Capture the cell that displays the provided text and extract its [X, Y] central coordinate. 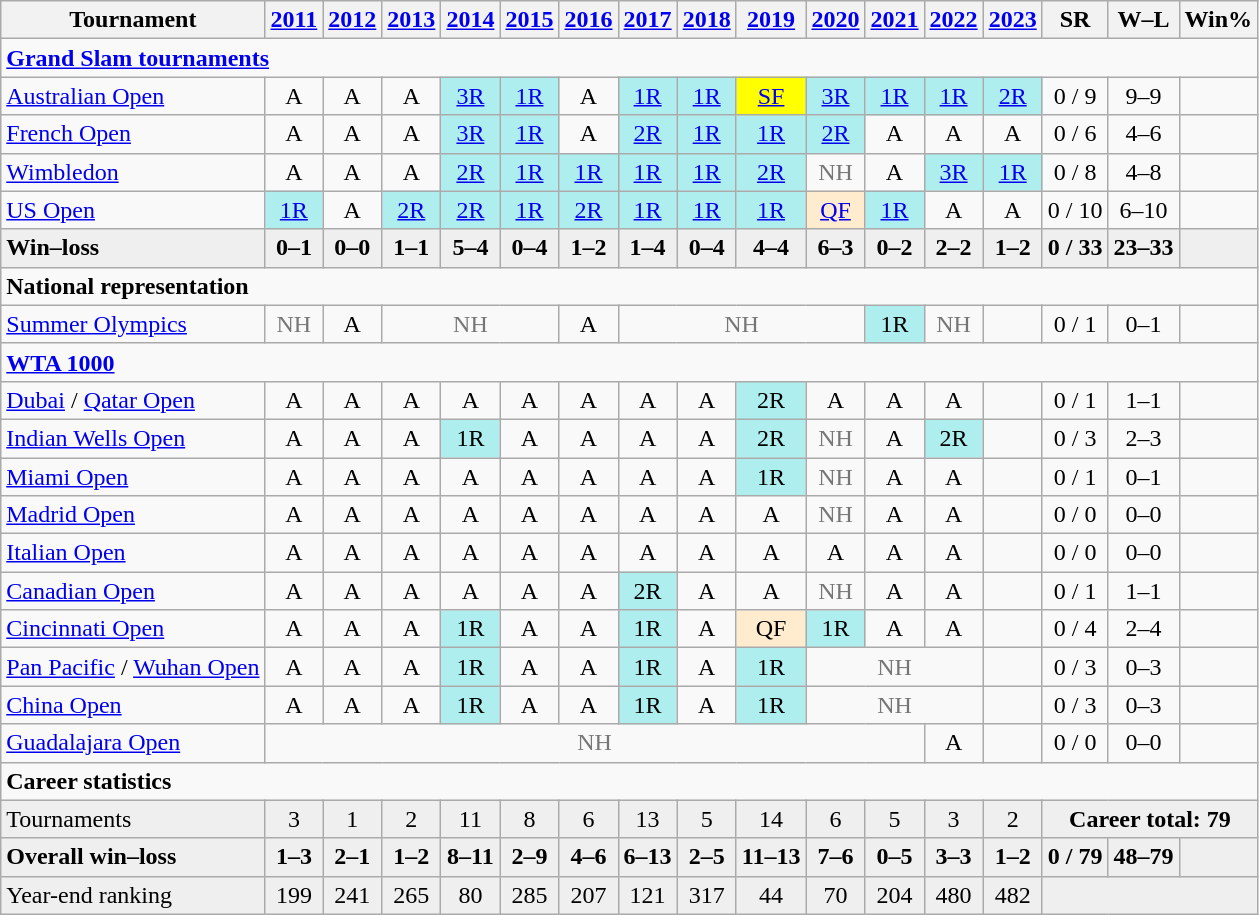
7–6 [836, 857]
121 [648, 895]
13 [648, 819]
Pan Pacific / Wuhan Open [133, 667]
2021 [894, 20]
70 [836, 895]
265 [412, 895]
2012 [352, 20]
2014 [470, 20]
5–4 [470, 248]
1–3 [294, 857]
Madrid Open [133, 515]
0 / 8 [1075, 172]
0–2 [894, 248]
23–33 [1144, 248]
French Open [133, 134]
14 [771, 819]
Overall win–loss [133, 857]
Dubai / Qatar Open [133, 400]
Win–loss [133, 248]
482 [1012, 895]
44 [771, 895]
Win% [1218, 20]
0–5 [894, 857]
4–4 [771, 248]
0 / 4 [1075, 629]
2022 [954, 20]
2–3 [1144, 438]
2–1 [352, 857]
0 / 10 [1075, 210]
Tournaments [133, 819]
2018 [706, 20]
0 / 6 [1075, 134]
2017 [648, 20]
241 [352, 895]
0 / 33 [1075, 248]
48–79 [1144, 857]
Cincinnati Open [133, 629]
Wimbledon [133, 172]
80 [470, 895]
6–10 [1144, 210]
207 [588, 895]
Summer Olympics [133, 324]
0 / 9 [1075, 96]
SR [1075, 20]
6–3 [836, 248]
1 [352, 819]
Canadian Open [133, 591]
9–9 [1144, 96]
Career statistics [630, 781]
National representation [630, 286]
Career total: 79 [1150, 819]
2019 [771, 20]
8–11 [470, 857]
3–3 [954, 857]
Year-end ranking [133, 895]
8 [530, 819]
204 [894, 895]
4–8 [1144, 172]
2020 [836, 20]
2–2 [954, 248]
2011 [294, 20]
199 [294, 895]
285 [530, 895]
SF [771, 96]
1–4 [648, 248]
China Open [133, 705]
0 / 79 [1075, 857]
2013 [412, 20]
317 [706, 895]
WTA 1000 [630, 362]
Tournament [133, 20]
480 [954, 895]
2023 [1012, 20]
Grand Slam tournaments [630, 58]
2015 [530, 20]
2016 [588, 20]
11 [470, 819]
2–9 [530, 857]
US Open [133, 210]
Miami Open [133, 477]
2–4 [1144, 629]
Guadalajara Open [133, 743]
6–13 [648, 857]
W–L [1144, 20]
11–13 [771, 857]
Australian Open [133, 96]
Italian Open [133, 553]
2–5 [706, 857]
Indian Wells Open [133, 438]
